Scan for the cell matching the given text and deliver its (X, Y) coordinate at center. 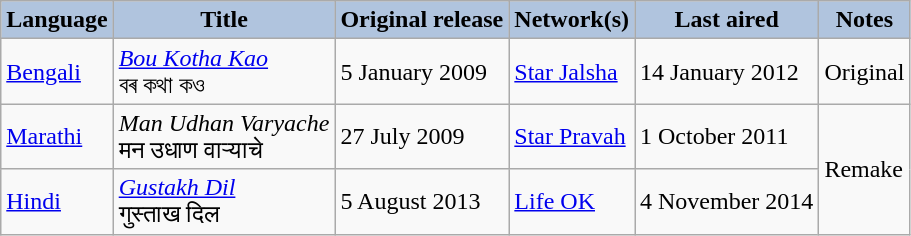
Original (864, 72)
Man Udhan Varyache मन उधाण वाऱ्याचे (224, 136)
Bou Kotha Kao বৰ কথা কও (224, 72)
Gustakh Dil गुस्ताख दिल (224, 202)
Remake (864, 169)
1 October 2011 (726, 136)
27 July 2009 (422, 136)
Original release (422, 20)
Bengali (57, 72)
5 January 2009 (422, 72)
Star Pravah (572, 136)
5 August 2013 (422, 202)
Hindi (57, 202)
4 November 2014 (726, 202)
Life OK (572, 202)
Last aired (726, 20)
Language (57, 20)
Network(s) (572, 20)
Marathi (57, 136)
Star Jalsha (572, 72)
14 January 2012 (726, 72)
Notes (864, 20)
Title (224, 20)
